Output the [X, Y] coordinate of the center of the cell containing the given text.  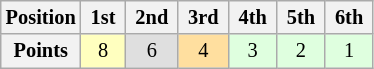
2 [301, 51]
Points [41, 51]
4th [253, 17]
3 [253, 51]
1 [349, 51]
6th [349, 17]
5th [301, 17]
4 [203, 51]
2nd [152, 17]
3rd [203, 17]
8 [104, 51]
6 [152, 51]
1st [104, 17]
Position [41, 17]
